For the text-containing cell, return its midpoint in (x, y) coordinate format. 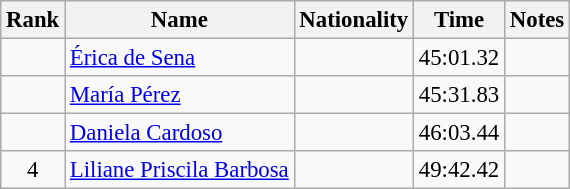
49:42.42 (460, 170)
45:01.32 (460, 58)
4 (33, 170)
Rank (33, 20)
Nationality (354, 20)
Daniela Cardoso (180, 133)
María Pérez (180, 95)
Érica de Sena (180, 58)
Liliane Priscila Barbosa (180, 170)
Name (180, 20)
Time (460, 20)
Notes (536, 20)
45:31.83 (460, 95)
46:03.44 (460, 133)
